Scan for the cell matching the given text and deliver its [x, y] coordinate at center. 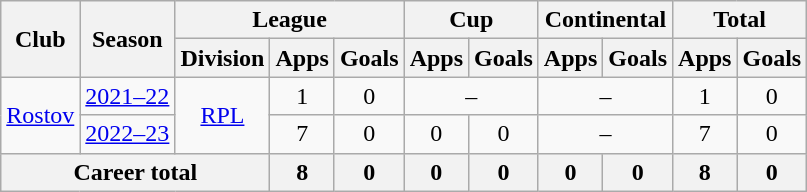
Total [740, 20]
Club [40, 39]
Division [222, 58]
Career total [136, 172]
Cup [471, 20]
Continental [605, 20]
Rostov [40, 115]
Season [128, 39]
League [290, 20]
2022–23 [128, 134]
2021–22 [128, 96]
RPL [222, 115]
